Find where the given text appears and provide that cell's center as (X, Y) coordinate. 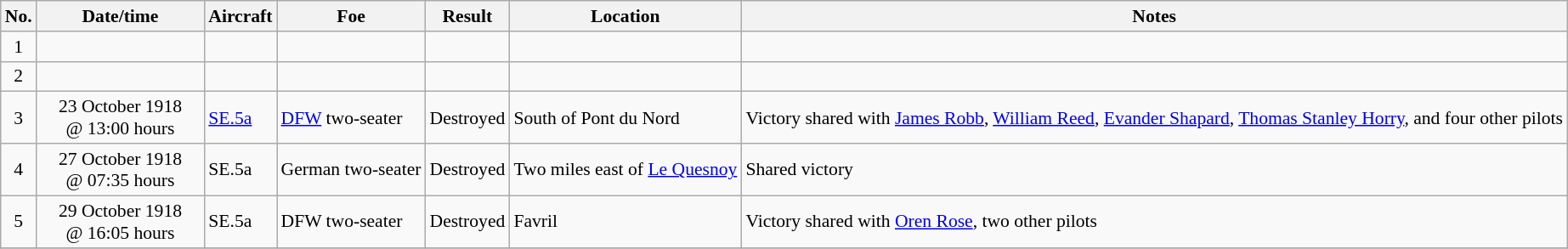
3 (19, 117)
Victory shared with James Robb, William Reed, Evander Shapard, Thomas Stanley Horry, and four other pilots (1154, 117)
German two-seater (352, 170)
2 (19, 76)
27 October 1918@ 07:35 hours (121, 170)
Shared victory (1154, 170)
29 October 1918@ 16:05 hours (121, 221)
Notes (1154, 16)
Aircraft (240, 16)
4 (19, 170)
South of Pont du Nord (626, 117)
1 (19, 47)
Two miles east of Le Quesnoy (626, 170)
No. (19, 16)
Victory shared with Oren Rose, two other pilots (1154, 221)
5 (19, 221)
Foe (352, 16)
Date/time (121, 16)
Location (626, 16)
Result (467, 16)
23 October 1918@ 13:00 hours (121, 117)
Favril (626, 221)
